Provide the [x, y] coordinate of the cell's center where the given text is located.  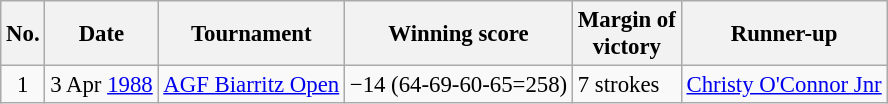
Winning score [458, 34]
−14 (64-69-60-65=258) [458, 85]
AGF Biarritz Open [251, 85]
No. [23, 34]
3 Apr 1988 [102, 85]
7 strokes [626, 85]
Tournament [251, 34]
Margin ofvictory [626, 34]
Christy O'Connor Jnr [784, 85]
Runner-up [784, 34]
Date [102, 34]
1 [23, 85]
